Locate the cell with the specified text and output its [X, Y] center coordinate. 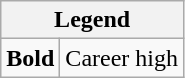
Career high [122, 58]
Bold [30, 58]
Legend [92, 20]
